Return the (x, y) coordinate for the center point of the cell that contains the specified text.  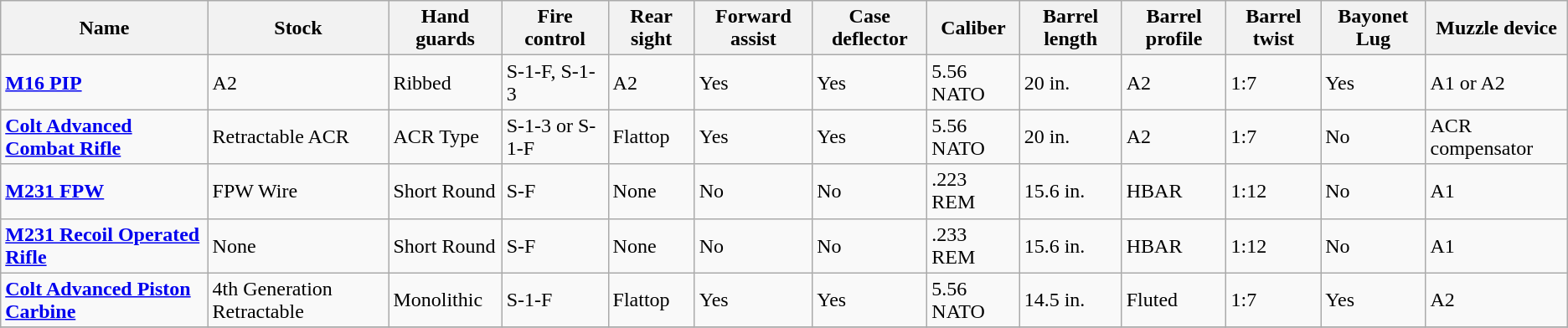
Ribbed (446, 82)
Monolithic (446, 300)
Retractable ACR (298, 137)
Stock (298, 28)
4th Generation Retractable (298, 300)
.223 REM (973, 191)
Colt Advanced Combat Rifle (104, 137)
Barrel profile (1174, 28)
M16 PIP (104, 82)
Hand guards (446, 28)
Case deflector (869, 28)
ACR Type (446, 137)
M231 FPW (104, 191)
S-1-F (554, 300)
Muzzle device (1496, 28)
Bayonet Lug (1374, 28)
Rear sight (652, 28)
Barrel length (1070, 28)
S-1-F, S-1-3 (554, 82)
S-1-3 or S-1-F (554, 137)
Caliber (973, 28)
Forward assist (754, 28)
A1 or A2 (1496, 82)
FPW Wire (298, 191)
.233 REM (973, 246)
Colt Advanced Piston Carbine (104, 300)
Name (104, 28)
M231 Recoil Operated Rifle (104, 246)
14.5 in. (1070, 300)
Barrel twist (1273, 28)
Fire control (554, 28)
Fluted (1174, 300)
ACR compensator (1496, 137)
